Identify which cell holds the provided text, then report its [x, y] central coordinate. 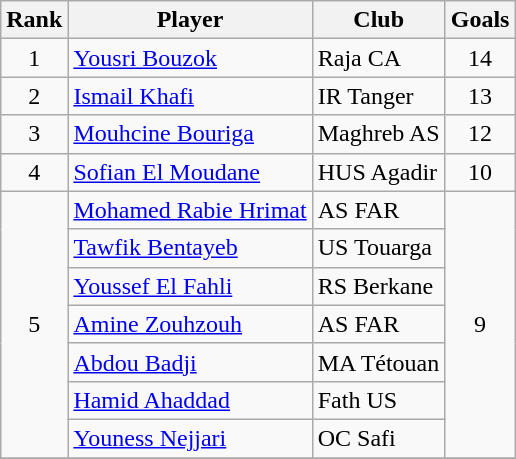
Raja CA [378, 58]
14 [480, 58]
Tawfik Bentayeb [190, 248]
IR Tanger [378, 96]
Abdou Badji [190, 362]
Club [378, 20]
MA Tétouan [378, 362]
Hamid Ahaddad [190, 400]
OC Safi [378, 438]
Player [190, 20]
Mouhcine Bouriga [190, 134]
Yousri Bouzok [190, 58]
12 [480, 134]
Youssef El Fahli [190, 286]
RS Berkane [378, 286]
Sofian El Moudane [190, 172]
5 [34, 324]
Fath US [378, 400]
Goals [480, 20]
3 [34, 134]
Ismail Khafi [190, 96]
10 [480, 172]
Mohamed Rabie Hrimat [190, 210]
Maghreb AS [378, 134]
1 [34, 58]
2 [34, 96]
9 [480, 324]
Youness Nejjari [190, 438]
4 [34, 172]
Amine Zouhzouh [190, 324]
HUS Agadir [378, 172]
13 [480, 96]
Rank [34, 20]
US Touarga [378, 248]
